Provide the [x, y] coordinate of the cell's center where the given text is located.  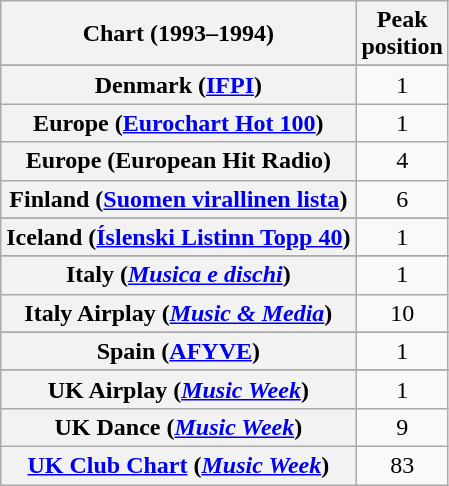
6 [402, 199]
Finland (Suomen virallinen lista) [178, 199]
UK Club Chart (Music Week) [178, 465]
Europe (European Hit Radio) [178, 161]
Spain (AFYVE) [178, 351]
Italy Airplay (Music & Media) [178, 313]
Iceland (Íslenski Listinn Topp 40) [178, 237]
4 [402, 161]
UK Airplay (Music Week) [178, 389]
Italy (Musica e dischi) [178, 275]
Peakposition [402, 34]
Denmark (IFPI) [178, 85]
9 [402, 427]
83 [402, 465]
10 [402, 313]
UK Dance (Music Week) [178, 427]
Chart (1993–1994) [178, 34]
Europe (Eurochart Hot 100) [178, 123]
